Return the [X, Y] coordinate for the center point of the cell that contains the specified text.  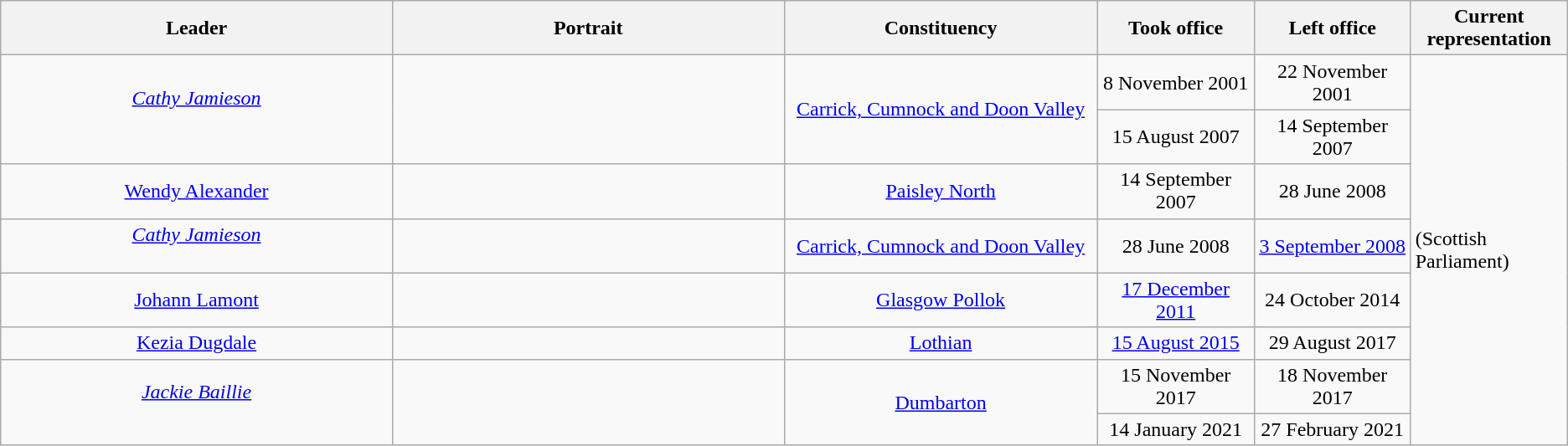
(Scottish Parliament) [1489, 250]
Leader [197, 28]
Constituency [941, 28]
15 August 2007 [1176, 137]
Paisley North [941, 191]
17 December 2011 [1176, 300]
Glasgow Pollok [941, 300]
Kezia Dugdale [197, 343]
22 November 2001 [1332, 82]
29 August 2017 [1332, 343]
15 August 2015 [1176, 343]
14 January 2021 [1176, 429]
Johann Lamont [197, 300]
Left office [1332, 28]
15 November 2017 [1176, 387]
3 September 2008 [1332, 246]
24 October 2014 [1332, 300]
8 November 2001 [1176, 82]
27 February 2021 [1332, 429]
Current representation [1489, 28]
Portrait [588, 28]
Lothian [941, 343]
Wendy Alexander [197, 191]
Jackie Baillie [197, 402]
Took office [1176, 28]
Dumbarton [941, 402]
18 November 2017 [1332, 387]
